From the cell containing the given text, extract its center point as (X, Y) coordinate. 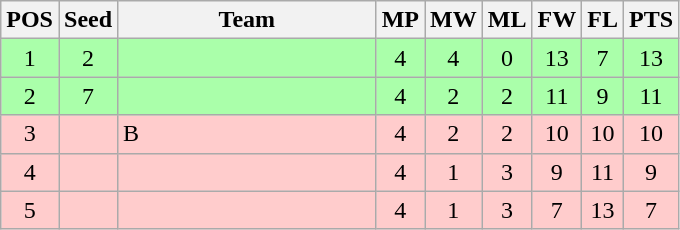
Team (248, 20)
ML (507, 20)
FL (603, 20)
FW (557, 20)
Seed (88, 20)
B (248, 134)
5 (30, 210)
MP (400, 20)
POS (30, 20)
PTS (650, 20)
0 (507, 58)
MW (453, 20)
